Provide the [X, Y] coordinate of the cell's center where the given text is located.  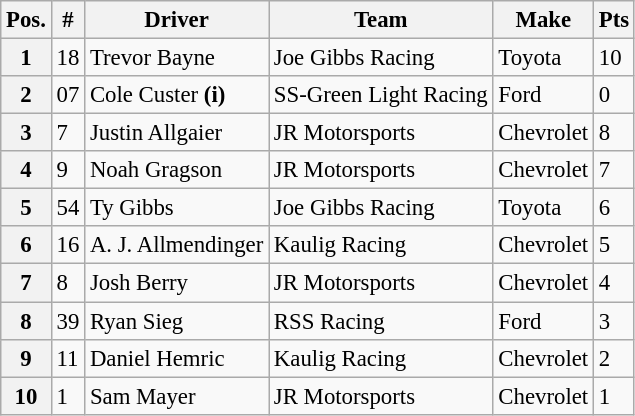
Pts [614, 20]
39 [68, 321]
Ty Gibbs [177, 208]
54 [68, 208]
Pos. [26, 20]
Team [381, 20]
Make [543, 20]
18 [68, 58]
Noah Gragson [177, 170]
Daniel Hemric [177, 358]
Cole Custer (i) [177, 95]
Josh Berry [177, 283]
Justin Allgaier [177, 133]
Driver [177, 20]
RSS Racing [381, 321]
07 [68, 95]
# [68, 20]
Ryan Sieg [177, 321]
Trevor Bayne [177, 58]
A. J. Allmendinger [177, 245]
Sam Mayer [177, 396]
16 [68, 245]
0 [614, 95]
SS-Green Light Racing [381, 95]
11 [68, 358]
